Extract the (X, Y) coordinate from the center of the cell holding the provided text.  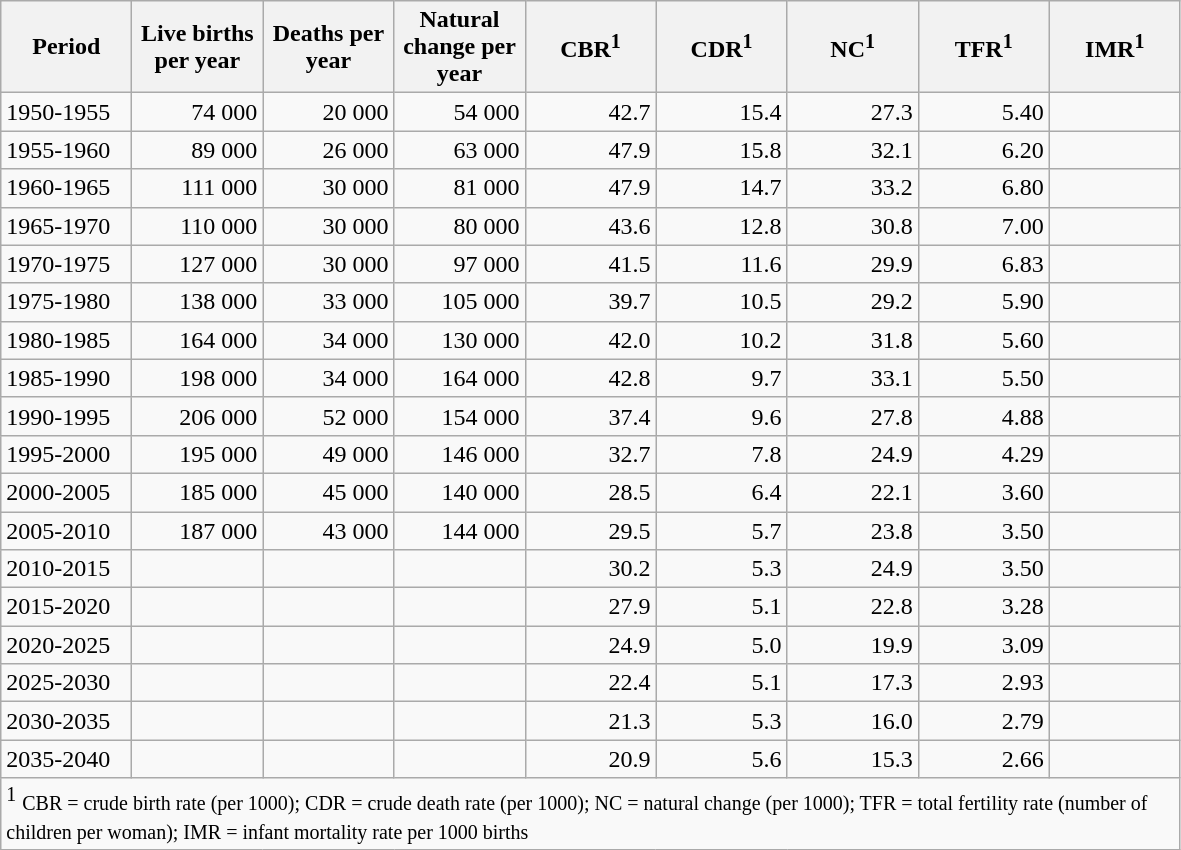
IMR1 (1114, 47)
2.66 (984, 759)
3.09 (984, 645)
Deaths per year (328, 47)
2020-2025 (66, 645)
22.4 (590, 683)
42.8 (590, 378)
206 000 (198, 416)
20 000 (328, 112)
2025-2030 (66, 683)
42.7 (590, 112)
6.80 (984, 188)
105 000 (460, 302)
10.2 (722, 340)
32.7 (590, 454)
81 000 (460, 188)
6.20 (984, 150)
Live births per year (198, 47)
89 000 (198, 150)
6.4 (722, 492)
14.7 (722, 188)
5.40 (984, 112)
127 000 (198, 264)
39.7 (590, 302)
3.60 (984, 492)
5.50 (984, 378)
185 000 (198, 492)
29.9 (852, 264)
20.9 (590, 759)
154 000 (460, 416)
37.4 (590, 416)
138 000 (198, 302)
22.1 (852, 492)
3.28 (984, 607)
5.6 (722, 759)
43 000 (328, 531)
NC1 (852, 47)
54 000 (460, 112)
27.9 (590, 607)
30.8 (852, 226)
11.6 (722, 264)
1965-1970 (66, 226)
2015-2020 (66, 607)
17.3 (852, 683)
23.8 (852, 531)
1985-1990 (66, 378)
27.3 (852, 112)
32.1 (852, 150)
2010-2015 (66, 569)
7.00 (984, 226)
1960-1965 (66, 188)
Natural change per year (460, 47)
74 000 (198, 112)
2035-2040 (66, 759)
63 000 (460, 150)
9.6 (722, 416)
52 000 (328, 416)
15.3 (852, 759)
TFR1 (984, 47)
110 000 (198, 226)
5.60 (984, 340)
Period (66, 47)
4.29 (984, 454)
2.93 (984, 683)
1970-1975 (66, 264)
187 000 (198, 531)
CBR1 (590, 47)
1990-1995 (66, 416)
1950-1955 (66, 112)
41.5 (590, 264)
22.8 (852, 607)
5.90 (984, 302)
1980-1985 (66, 340)
29.2 (852, 302)
5.7 (722, 531)
2.79 (984, 721)
21.3 (590, 721)
80 000 (460, 226)
33.2 (852, 188)
30.2 (590, 569)
195 000 (198, 454)
45 000 (328, 492)
33 000 (328, 302)
19.9 (852, 645)
43.6 (590, 226)
28.5 (590, 492)
6.83 (984, 264)
15.8 (722, 150)
198 000 (198, 378)
CDR1 (722, 47)
144 000 (460, 531)
16.0 (852, 721)
49 000 (328, 454)
130 000 (460, 340)
2000-2005 (66, 492)
29.5 (590, 531)
12.8 (722, 226)
27.8 (852, 416)
140 000 (460, 492)
33.1 (852, 378)
26 000 (328, 150)
97 000 (460, 264)
31.8 (852, 340)
7.8 (722, 454)
15.4 (722, 112)
146 000 (460, 454)
2005-2010 (66, 531)
1995-2000 (66, 454)
111 000 (198, 188)
1975-1980 (66, 302)
5.0 (722, 645)
4.88 (984, 416)
2030-2035 (66, 721)
10.5 (722, 302)
9.7 (722, 378)
42.0 (590, 340)
1955-1960 (66, 150)
